Output the (x, y) coordinate of the center of the cell containing the given text.  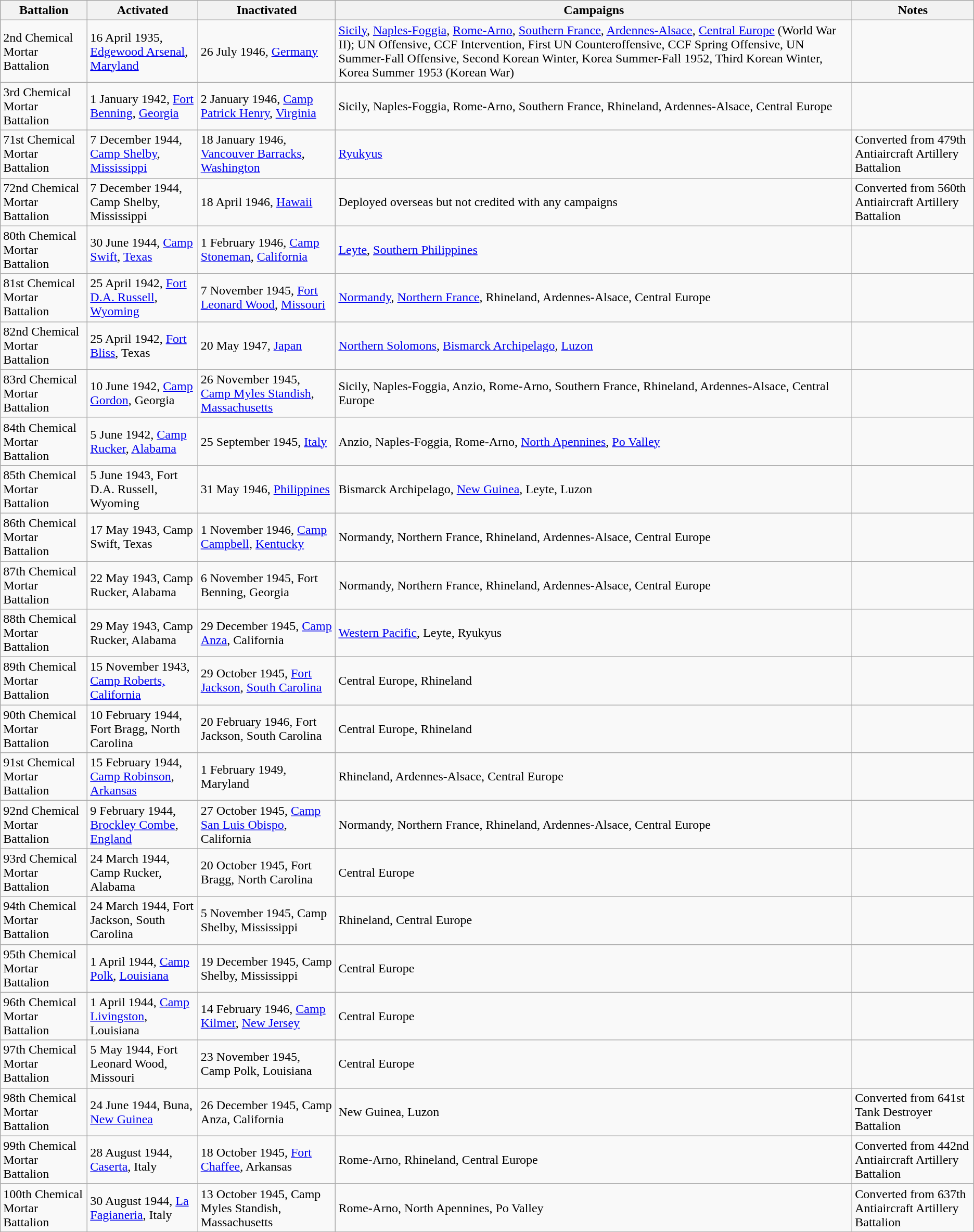
1 February 1946, Camp Stoneman, California (266, 250)
20 February 1946, Fort Jackson, South Carolina (266, 729)
71st Chemical Mortar Battalion (44, 154)
1 February 1949, Maryland (266, 777)
95th Chemical Mortar Battalion (44, 968)
81st Chemical Mortar Battalion (44, 298)
17 May 1943, Camp Swift, Texas (143, 537)
24 June 1944, Buna, New Guinea (143, 1112)
1 January 1942, Fort Benning, Georgia (143, 106)
Inactivated (266, 10)
1 April 1944, Camp Polk, Louisiana (143, 968)
72nd Chemical Mortar Battalion (44, 202)
Sicily, Naples-Foggia, Anzio, Rome-Arno, Southern France, Rhineland, Ardennes-Alsace, Central Europe (594, 393)
5 June 1942, Camp Rucker, Alabama (143, 441)
Battalion (44, 10)
Notes (913, 10)
25 April 1942, Fort D.A. Russell, Wyoming (143, 298)
14 February 1946, Camp Kilmer, New Jersey (266, 1016)
80th Chemical Mortar Battalion (44, 250)
30 August 1944, La Fagianeria, Italy (143, 1208)
100th Chemical Mortar Battalion (44, 1208)
Converted from 442nd Antiaircraft Artillery Battalion (913, 1160)
25 September 1945, Italy (266, 441)
26 July 1946, Germany (266, 51)
91st Chemical Mortar Battalion (44, 777)
Activated (143, 10)
16 April 1935, Edgewood Arsenal, Maryland (143, 51)
85th Chemical Mortar Battalion (44, 489)
82nd Chemical Mortar Battalion (44, 345)
88th Chemical Mortar Battalion (44, 633)
New Guinea, Luzon (594, 1112)
13 October 1945, Camp Myles Standish, Massachusetts (266, 1208)
Converted from 479th Antiaircraft Artillery Battalion (913, 154)
Anzio, Naples-Foggia, Rome-Arno, North Apennines, Po Valley (594, 441)
3rd Chemical Mortar Battalion (44, 106)
25 April 1942, Fort Bliss, Texas (143, 345)
Leyte, Southern Philippines (594, 250)
20 October 1945, Fort Bragg, North Carolina (266, 872)
18 April 1946, Hawaii (266, 202)
24 March 1944, Camp Rucker, Alabama (143, 872)
31 May 1946, Philippines (266, 489)
93rd Chemical Mortar Battalion (44, 872)
6 November 1945, Fort Benning, Georgia (266, 585)
Rome-Arno, North Apennines, Po Valley (594, 1208)
24 March 1944, Fort Jackson, South Carolina (143, 920)
84th Chemical Mortar Battalion (44, 441)
Converted from 637th Antiaircraft Artillery Battalion (913, 1208)
29 December 1945, Camp Anza, California (266, 633)
92nd Chemical Mortar Battalion (44, 825)
26 December 1945, Camp Anza, California (266, 1112)
Western Pacific, Leyte, Ryukyus (594, 633)
15 November 1943, Camp Roberts, California (143, 681)
7 November 1945, Fort Leonard Wood, Missouri (266, 298)
94th Chemical Mortar Battalion (44, 920)
10 February 1944, Fort Bragg, North Carolina (143, 729)
Campaigns (594, 10)
5 June 1943, Fort D.A. Russell, Wyoming (143, 489)
99th Chemical Mortar Battalion (44, 1160)
97th Chemical Mortar Battalion (44, 1064)
Deployed overseas but not credited with any campaigns (594, 202)
19 December 1945, Camp Shelby, Mississippi (266, 968)
23 November 1945, Camp Polk, Louisiana (266, 1064)
10 June 1942, Camp Gordon, Georgia (143, 393)
87th Chemical Mortar Battalion (44, 585)
Rhineland, Ardennes-Alsace, Central Europe (594, 777)
83rd Chemical Mortar Battalion (44, 393)
18 January 1946, Vancouver Barracks, Washington (266, 154)
5 May 1944, Fort Leonard Wood, Missouri (143, 1064)
22 May 1943, Camp Rucker, Alabama (143, 585)
9 February 1944, Brockley Combe, England (143, 825)
18 October 1945, Fort Chaffee, Arkansas (266, 1160)
Rome-Arno, Rhineland, Central Europe (594, 1160)
Bismarck Archipelago, New Guinea, Leyte, Luzon (594, 489)
1 November 1946, Camp Campbell, Kentucky (266, 537)
5 November 1945, Camp Shelby, Mississippi (266, 920)
86th Chemical Mortar Battalion (44, 537)
26 November 1945, Camp Myles Standish, Massachusetts (266, 393)
Ryukyus (594, 154)
30 June 1944, Camp Swift, Texas (143, 250)
2nd Chemical Mortar Battalion (44, 51)
20 May 1947, Japan (266, 345)
Converted from 560th Antiaircraft Artillery Battalion (913, 202)
Rhineland, Central Europe (594, 920)
Northern Solomons, Bismarck Archipelago, Luzon (594, 345)
98th Chemical Mortar Battalion (44, 1112)
2 January 1946, Camp Patrick Henry, Virginia (266, 106)
96th Chemical Mortar Battalion (44, 1016)
90th Chemical Mortar Battalion (44, 729)
29 May 1943, Camp Rucker, Alabama (143, 633)
28 August 1944, Caserta, Italy (143, 1160)
15 February 1944, Camp Robinson, Arkansas (143, 777)
27 October 1945, Camp San Luis Obispo, California (266, 825)
29 October 1945, Fort Jackson, South Carolina (266, 681)
Sicily, Naples-Foggia, Rome-Arno, Southern France, Rhineland, Ardennes-Alsace, Central Europe (594, 106)
1 April 1944, Camp Livingston, Louisiana (143, 1016)
Converted from 641st Tank Destroyer Battalion (913, 1112)
89th Chemical Mortar Battalion (44, 681)
